Find where the given text appears and provide that cell's center as [x, y] coordinate. 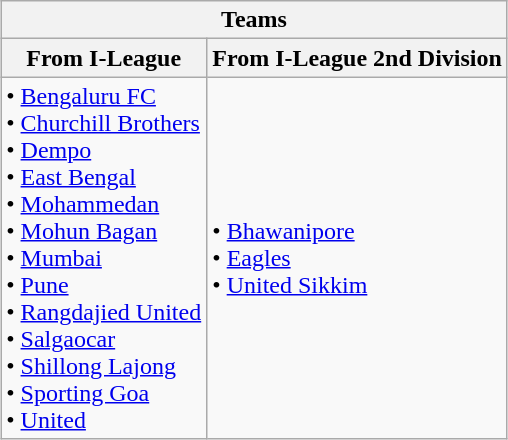
From I-League [104, 58]
• Bhawanipore• Eagles• United Sikkim [358, 258]
From I-League 2nd Division [358, 58]
Teams [254, 20]
